Return [x, y] of the center of cell containing provided text 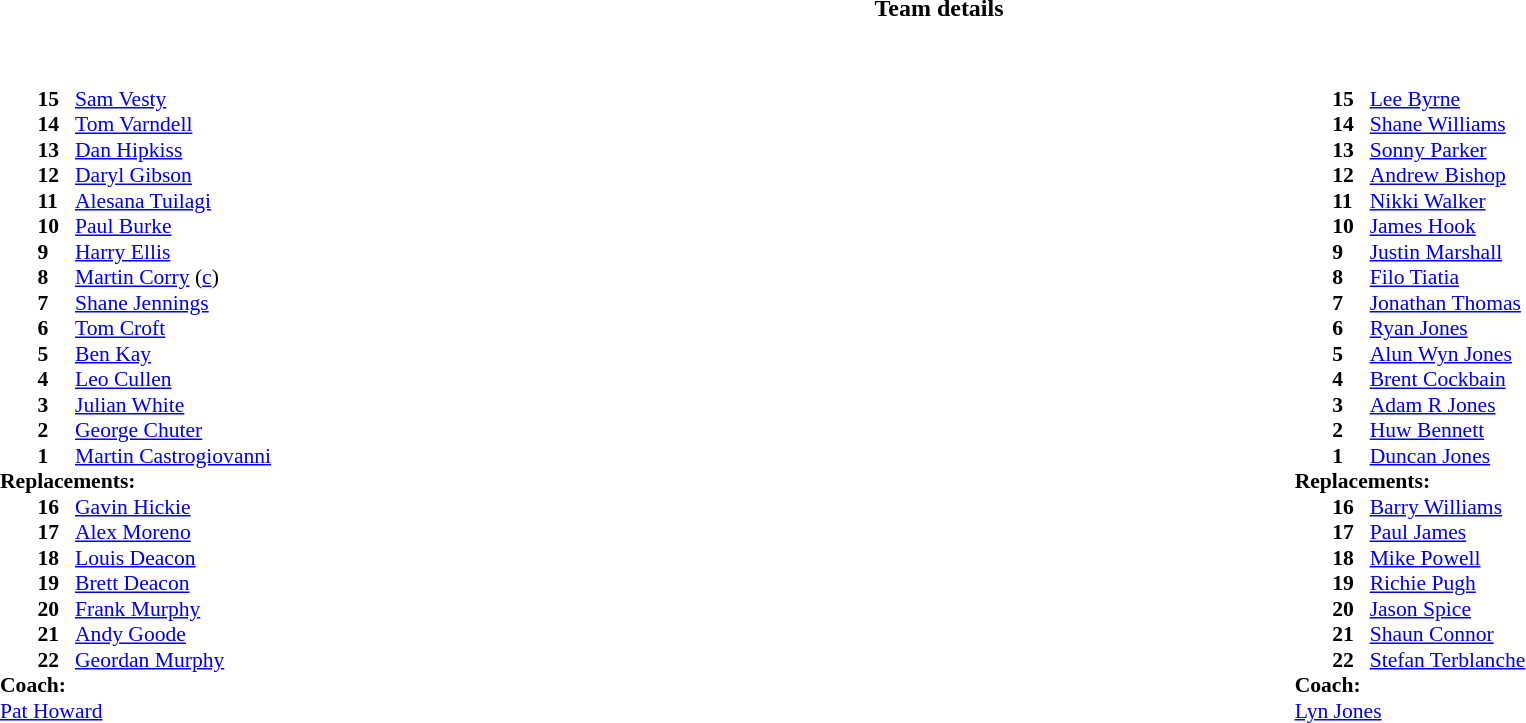
Brett Deacon [173, 583]
Andy Goode [173, 635]
George Chuter [173, 431]
Justin Marshall [1448, 252]
Alex Moreno [173, 533]
Filo Tiatia [1448, 277]
Louis Deacon [173, 558]
Stefan Terblanche [1448, 660]
Ryan Jones [1448, 329]
Gavin Hickie [173, 507]
Shane Williams [1448, 125]
Paul James [1448, 533]
Duncan Jones [1448, 456]
Shane Jennings [173, 303]
Leo Cullen [173, 379]
Ben Kay [173, 354]
Barry Williams [1448, 507]
Adam R Jones [1448, 405]
Sam Vesty [173, 99]
James Hook [1448, 227]
Paul Burke [173, 227]
Brent Cockbain [1448, 379]
Julian White [173, 405]
Jason Spice [1448, 609]
Andrew Bishop [1448, 175]
Martin Corry (c) [173, 277]
Daryl Gibson [173, 175]
Alesana Tuilagi [173, 201]
Richie Pugh [1448, 583]
Geordan Murphy [173, 660]
Martin Castrogiovanni [173, 456]
Jonathan Thomas [1448, 303]
Lee Byrne [1448, 99]
Tom Croft [173, 329]
Alun Wyn Jones [1448, 354]
Tom Varndell [173, 125]
Dan Hipkiss [173, 150]
Huw Bennett [1448, 431]
Nikki Walker [1448, 201]
Shaun Connor [1448, 635]
Sonny Parker [1448, 150]
Mike Powell [1448, 558]
Frank Murphy [173, 609]
Harry Ellis [173, 252]
